For the text-containing cell, return its midpoint in (x, y) coordinate format. 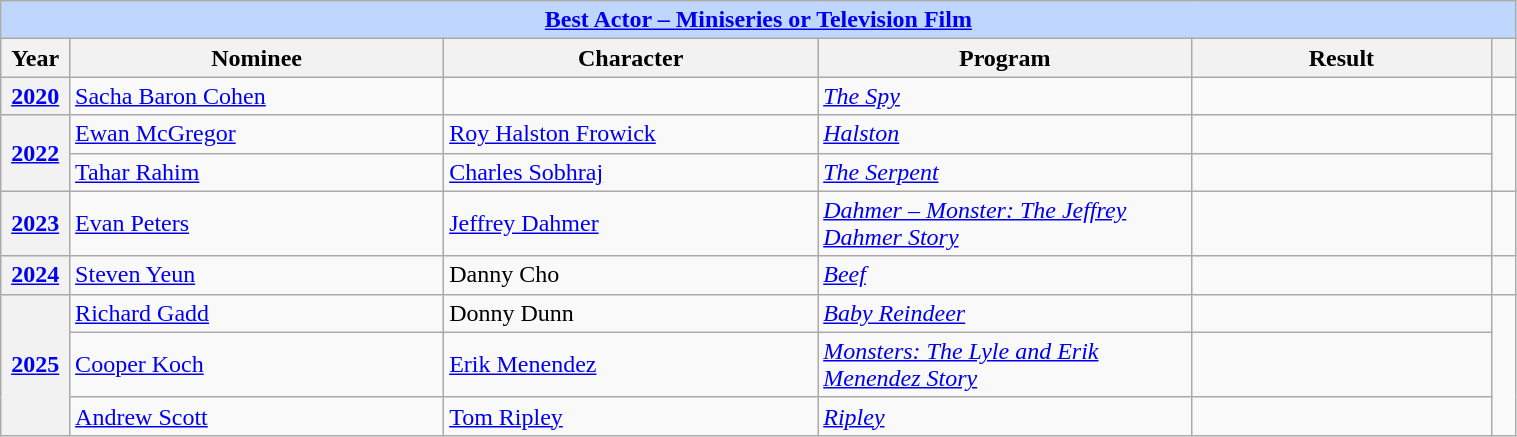
2020 (36, 96)
Character (631, 58)
Donny Dunn (631, 313)
Program (1005, 58)
Cooper Koch (257, 364)
Sacha Baron Cohen (257, 96)
Dahmer – Monster: The Jeffrey Dahmer Story (1005, 224)
Erik Menendez (631, 364)
2023 (36, 224)
Danny Cho (631, 275)
Ewan McGregor (257, 134)
Ripley (1005, 416)
Andrew Scott (257, 416)
Nominee (257, 58)
2022 (36, 153)
Tahar Rahim (257, 172)
Steven Yeun (257, 275)
The Serpent (1005, 172)
Charles Sobhraj (631, 172)
Result (1342, 58)
Beef (1005, 275)
Richard Gadd (257, 313)
Best Actor – Miniseries or Television Film (758, 20)
Monsters: The Lyle and Erik Menendez Story (1005, 364)
Year (36, 58)
Tom Ripley (631, 416)
Jeffrey Dahmer (631, 224)
Roy Halston Frowick (631, 134)
2025 (36, 364)
2024 (36, 275)
Evan Peters (257, 224)
Baby Reindeer (1005, 313)
The Spy (1005, 96)
Halston (1005, 134)
